From the cell containing the given text, extract its center point as (X, Y) coordinate. 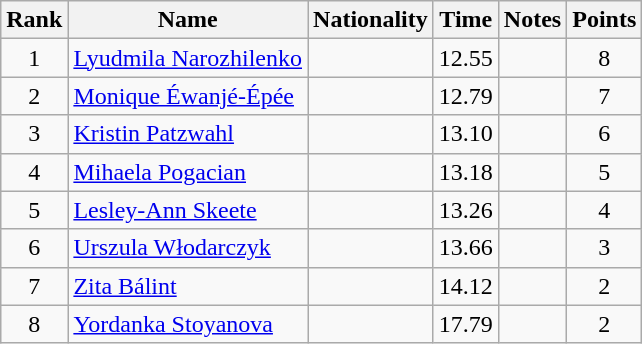
12.79 (466, 96)
13.18 (466, 172)
13.26 (466, 210)
Monique Éwanjé-Épée (188, 96)
Lyudmila Narozhilenko (188, 58)
Lesley-Ann Skeete (188, 210)
Name (188, 20)
Nationality (371, 20)
Zita Bálint (188, 286)
Mihaela Pogacian (188, 172)
17.79 (466, 324)
14.12 (466, 286)
Urszula Włodarczyk (188, 248)
Notes (532, 20)
Rank (34, 20)
1 (34, 58)
12.55 (466, 58)
Yordanka Stoyanova (188, 324)
13.66 (466, 248)
Kristin Patzwahl (188, 134)
Points (604, 20)
13.10 (466, 134)
Time (466, 20)
